From the cell containing the given text, extract its center point as (x, y) coordinate. 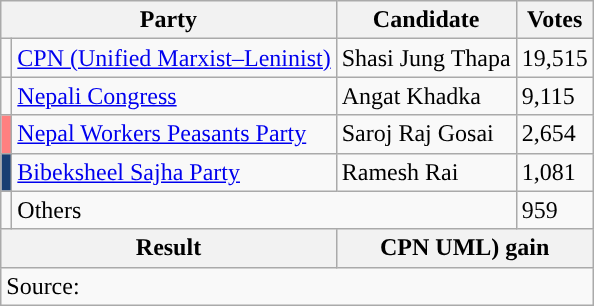
Others (264, 210)
CPN (Unified Marxist–Leninist) (174, 58)
Party (168, 20)
Nepali Congress (174, 96)
2,654 (554, 134)
Ramesh Rai (426, 172)
Saroj Raj Gosai (426, 134)
Nepal Workers Peasants Party (174, 134)
Source: (297, 286)
Candidate (426, 20)
Votes (554, 20)
Bibeksheel Sajha Party (174, 172)
19,515 (554, 58)
9,115 (554, 96)
Angat Khadka (426, 96)
CPN UML) gain (464, 248)
1,081 (554, 172)
Shasi Jung Thapa (426, 58)
Result (168, 248)
959 (554, 210)
